Return the [X, Y] coordinate for the center point of the cell that contains the specified text.  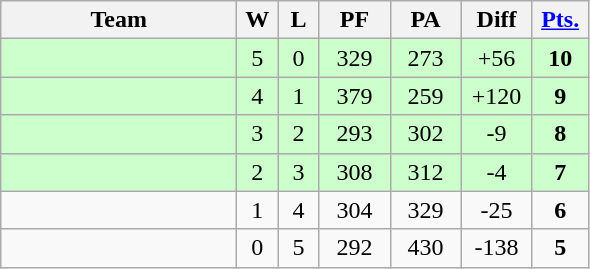
379 [354, 96]
L [298, 20]
430 [426, 248]
273 [426, 58]
259 [426, 96]
+120 [496, 96]
7 [560, 172]
PF [354, 20]
Diff [496, 20]
292 [354, 248]
302 [426, 134]
-4 [496, 172]
293 [354, 134]
W [258, 20]
8 [560, 134]
10 [560, 58]
PA [426, 20]
-25 [496, 210]
6 [560, 210]
Pts. [560, 20]
-9 [496, 134]
+56 [496, 58]
308 [354, 172]
-138 [496, 248]
304 [354, 210]
9 [560, 96]
312 [426, 172]
Team [119, 20]
